Search for the cell housing the specified text and yield its [x, y] center coordinate. 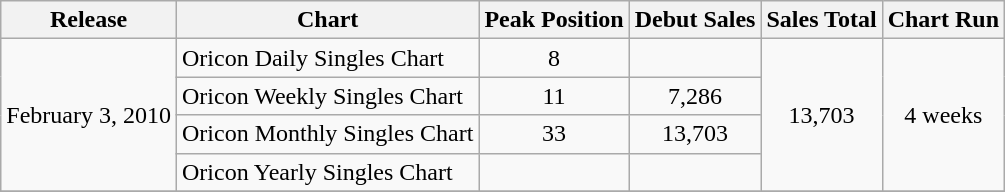
8 [554, 58]
33 [554, 134]
11 [554, 96]
Oricon Monthly Singles Chart [327, 134]
Oricon Daily Singles Chart [327, 58]
Release [89, 20]
Oricon Yearly Singles Chart [327, 172]
Sales Total [822, 20]
4 weeks [943, 115]
Oricon Weekly Singles Chart [327, 96]
Debut Sales [695, 20]
Chart [327, 20]
Chart Run [943, 20]
7,286 [695, 96]
Peak Position [554, 20]
February 3, 2010 [89, 115]
